Provide the [x, y] coordinate of the cell's center where the given text is located.  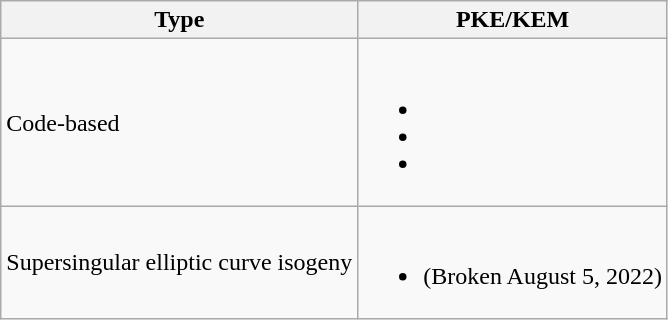
Supersingular elliptic curve isogeny [180, 262]
Type [180, 20]
Code-based [180, 122]
PKE/KEM [513, 20]
(Broken August 5, 2022) [513, 262]
